Provide the [X, Y] coordinate of the cell's center where the given text is located.  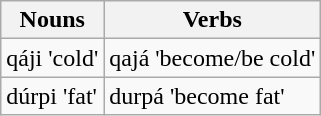
durpá 'become fat' [212, 96]
qáji 'cold' [52, 58]
dúrpi 'fat' [52, 96]
qajá 'become/be cold' [212, 58]
Nouns [52, 20]
Verbs [212, 20]
